Provide the (x, y) coordinate of the cell's center where the given text is located.  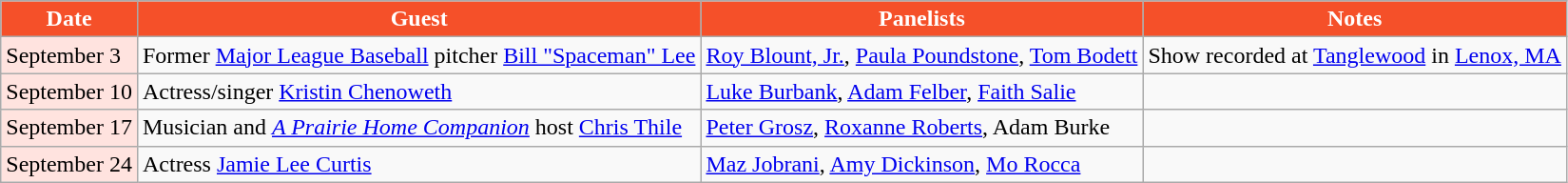
Date (69, 19)
Musician and A Prairie Home Companion host Chris Thile (418, 128)
Actress Jamie Lee Curtis (418, 164)
September 10 (69, 91)
Maz Jobrani, Amy Dickinson, Mo Rocca (922, 164)
Notes (1355, 19)
Guest (418, 19)
Roy Blount, Jr., Paula Poundstone, Tom Bodett (922, 55)
Panelists (922, 19)
Actress/singer Kristin Chenoweth (418, 91)
Former Major League Baseball pitcher Bill "Spaceman" Lee (418, 55)
September 3 (69, 55)
Peter Grosz, Roxanne Roberts, Adam Burke (922, 128)
Luke Burbank, Adam Felber, Faith Salie (922, 91)
September 24 (69, 164)
Show recorded at Tanglewood in Lenox, MA (1355, 55)
September 17 (69, 128)
